Return the (X, Y) coordinate for the center point of the cell that contains the specified text.  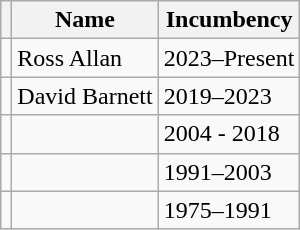
1975–1991 (229, 210)
2019–2023 (229, 96)
2023–Present (229, 58)
Ross Allan (85, 58)
David Barnett (85, 96)
1991–2003 (229, 172)
2004 - 2018 (229, 134)
Incumbency (229, 20)
Name (85, 20)
